Capture the cell that displays the provided text and extract its (x, y) central coordinate. 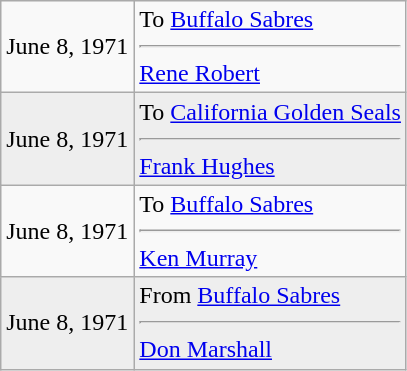
To Buffalo SabresRene Robert (270, 47)
To Buffalo SabresKen Murray (270, 231)
To California Golden SealsFrank Hughes (270, 139)
From Buffalo SabresDon Marshall (270, 323)
